For the text-containing cell, return its midpoint in (x, y) coordinate format. 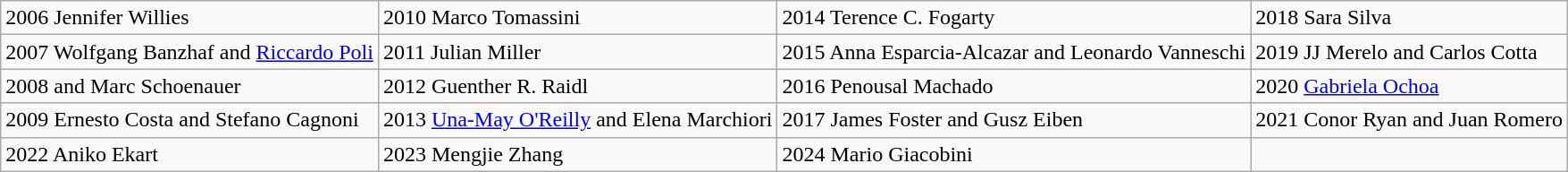
2016 Penousal Machado (1014, 86)
2020 Gabriela Ochoa (1410, 86)
2024 Mario Giacobini (1014, 154)
2012 Guenther R. Raidl (577, 86)
2011 Julian Miller (577, 52)
2023 Mengjie Zhang (577, 154)
2006 Jennifer Willies (189, 18)
2007 Wolfgang Banzhaf and Riccardo Poli (189, 52)
2015 Anna Esparcia-Alcazar and Leonardo Vanneschi (1014, 52)
2009 Ernesto Costa and Stefano Cagnoni (189, 120)
2018 Sara Silva (1410, 18)
2021 Conor Ryan and Juan Romero (1410, 120)
2017 James Foster and Gusz Eiben (1014, 120)
2022 Aniko Ekart (189, 154)
2010 Marco Tomassini (577, 18)
2013 Una-May O'Reilly and Elena Marchiori (577, 120)
2019 JJ Merelo and Carlos Cotta (1410, 52)
2008 and Marc Schoenauer (189, 86)
2014 Terence C. Fogarty (1014, 18)
